Capture the cell that displays the provided text and extract its (x, y) central coordinate. 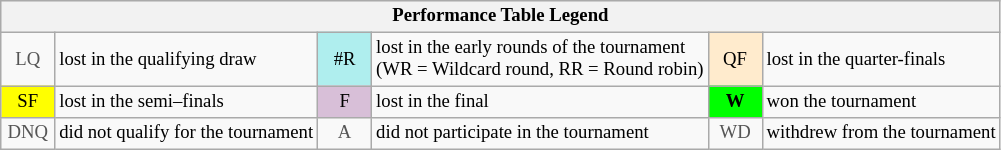
won the tournament (881, 102)
#R (345, 60)
did not participate in the tournament (540, 134)
lost in the final (540, 102)
DNQ (28, 134)
LQ (28, 60)
lost in the semi–finals (186, 102)
WD (735, 134)
W (735, 102)
F (345, 102)
withdrew from the tournament (881, 134)
lost in the early rounds of the tournament(WR = Wildcard round, RR = Round robin) (540, 60)
lost in the qualifying draw (186, 60)
SF (28, 102)
lost in the quarter-finals (881, 60)
Performance Table Legend (500, 16)
A (345, 134)
did not qualify for the tournament (186, 134)
QF (735, 60)
